Locate the cell with the specified text and output its (X, Y) center coordinate. 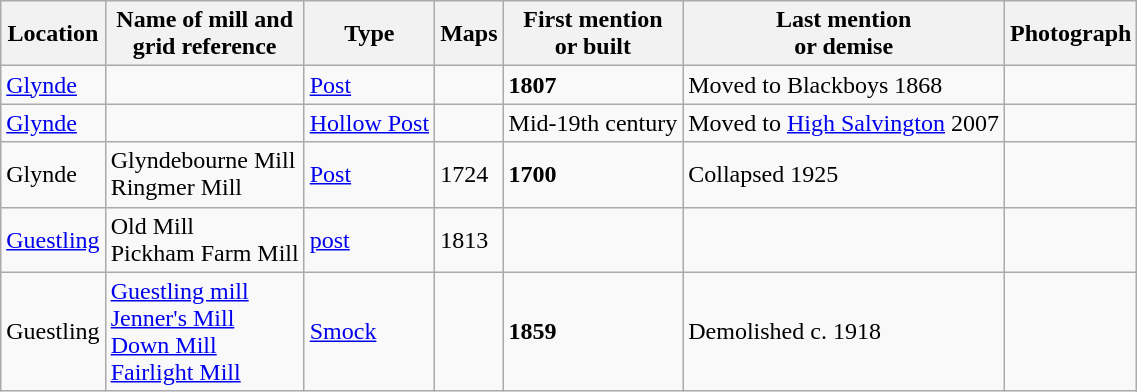
Name of mill andgrid reference (204, 34)
Maps (469, 34)
Last mention or demise (844, 34)
Photograph (1070, 34)
1724 (469, 174)
Moved to Blackboys 1868 (844, 85)
post (369, 240)
1813 (469, 240)
Guestling millJenner's MillDown MillFairlight Mill (204, 332)
Type (369, 34)
Moved to High Salvington 2007 (844, 123)
Collapsed 1925 (844, 174)
Hollow Post (369, 123)
1859 (593, 332)
Old MillPickham Farm Mill (204, 240)
Demolished c. 1918 (844, 332)
Glyndebourne MillRingmer Mill (204, 174)
1700 (593, 174)
1807 (593, 85)
Location (53, 34)
Mid-19th century (593, 123)
Smock (369, 332)
First mentionor built (593, 34)
